Scan for the cell matching the given text and deliver its (X, Y) coordinate at center. 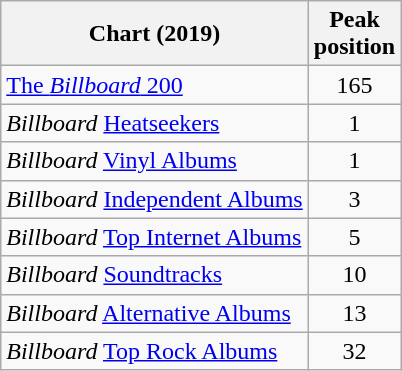
Billboard Soundtracks (155, 275)
10 (354, 275)
165 (354, 85)
Chart (2019) (155, 34)
Billboard Heatseekers (155, 123)
Billboard Alternative Albums (155, 313)
13 (354, 313)
Billboard Top Rock Albums (155, 351)
3 (354, 199)
The Billboard 200 (155, 85)
Billboard Vinyl Albums (155, 161)
32 (354, 351)
Peakposition (354, 34)
5 (354, 237)
Billboard Top Internet Albums (155, 237)
Billboard Independent Albums (155, 199)
